Find where the given text appears and provide that cell's center as [X, Y] coordinate. 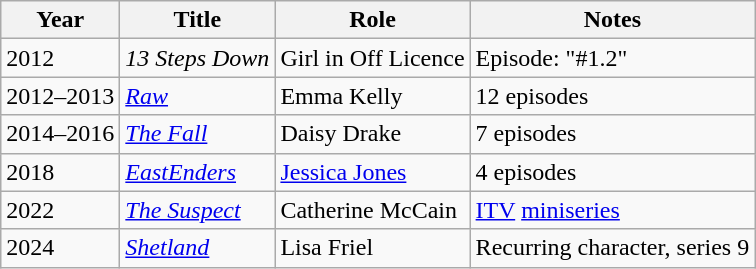
ITV miniseries [612, 210]
Raw [198, 96]
Girl in Off Licence [372, 58]
2012–2013 [60, 96]
2022 [60, 210]
Catherine McCain [372, 210]
Daisy Drake [372, 134]
Emma Kelly [372, 96]
The Suspect [198, 210]
Jessica Jones [372, 172]
2018 [60, 172]
4 episodes [612, 172]
7 episodes [612, 134]
2012 [60, 58]
Role [372, 20]
Year [60, 20]
Lisa Friel [372, 248]
13 Steps Down [198, 58]
Title [198, 20]
Notes [612, 20]
12 episodes [612, 96]
Shetland [198, 248]
2024 [60, 248]
Recurring character, series 9 [612, 248]
Episode: "#1.2" [612, 58]
The Fall [198, 134]
EastEnders [198, 172]
2014–2016 [60, 134]
